Capture the cell that displays the provided text and extract its [X, Y] central coordinate. 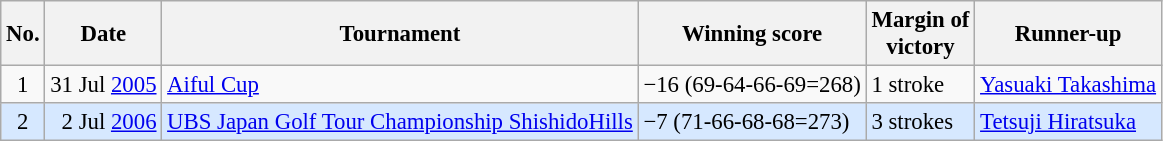
Runner-up [1068, 34]
Tournament [400, 34]
2 Jul 2006 [104, 122]
2 [23, 122]
Tetsuji Hiratsuka [1068, 122]
UBS Japan Golf Tour Championship ShishidoHills [400, 122]
31 Jul 2005 [104, 85]
Yasuaki Takashima [1068, 85]
Aiful Cup [400, 85]
Margin ofvictory [920, 34]
Winning score [752, 34]
−16 (69-64-66-69=268) [752, 85]
1 [23, 85]
No. [23, 34]
1 stroke [920, 85]
Date [104, 34]
3 strokes [920, 122]
−7 (71-66-68-68=273) [752, 122]
